Extract the [X, Y] coordinate from the center of the cell holding the provided text.  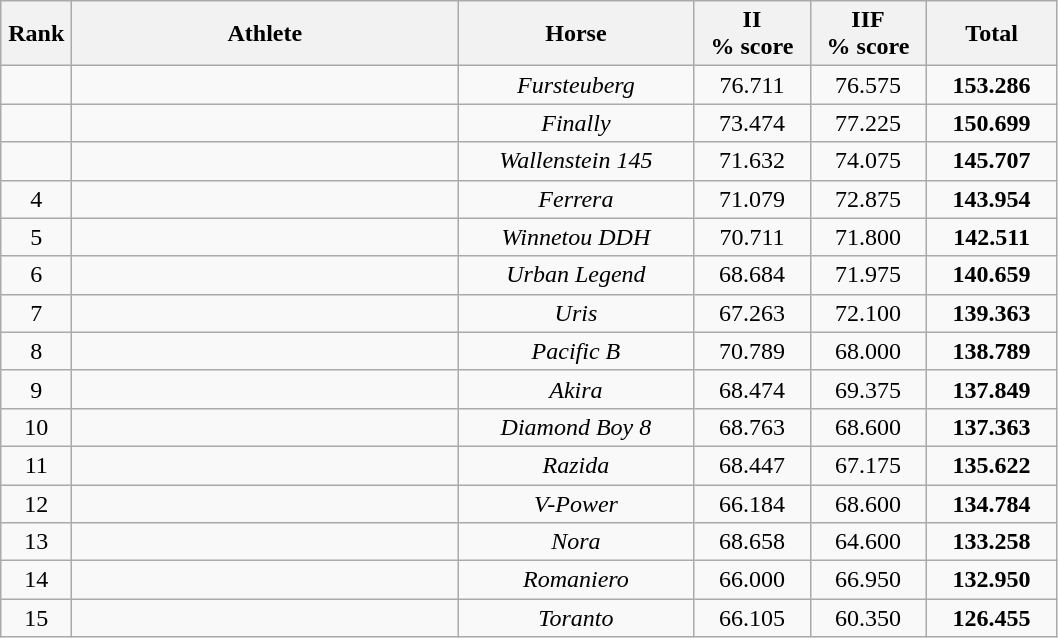
V-Power [576, 503]
71.800 [868, 237]
14 [36, 580]
Diamond Boy 8 [576, 427]
6 [36, 275]
10 [36, 427]
66.105 [752, 618]
140.659 [992, 275]
Akira [576, 389]
Nora [576, 542]
137.849 [992, 389]
68.763 [752, 427]
70.711 [752, 237]
71.975 [868, 275]
66.184 [752, 503]
76.711 [752, 85]
13 [36, 542]
126.455 [992, 618]
133.258 [992, 542]
153.286 [992, 85]
Athlete [265, 34]
73.474 [752, 123]
68.447 [752, 465]
74.075 [868, 161]
137.363 [992, 427]
68.474 [752, 389]
142.511 [992, 237]
Urban Legend [576, 275]
134.784 [992, 503]
135.622 [992, 465]
138.789 [992, 351]
Razida [576, 465]
8 [36, 351]
77.225 [868, 123]
Toranto [576, 618]
Pacific B [576, 351]
Horse [576, 34]
11 [36, 465]
76.575 [868, 85]
Total [992, 34]
Wallenstein 145 [576, 161]
66.000 [752, 580]
15 [36, 618]
Finally [576, 123]
Romaniero [576, 580]
Uris [576, 313]
66.950 [868, 580]
4 [36, 199]
Winnetou DDH [576, 237]
60.350 [868, 618]
145.707 [992, 161]
Ferrera [576, 199]
IIF% score [868, 34]
72.100 [868, 313]
7 [36, 313]
72.875 [868, 199]
67.263 [752, 313]
132.950 [992, 580]
12 [36, 503]
68.684 [752, 275]
Rank [36, 34]
69.375 [868, 389]
9 [36, 389]
68.000 [868, 351]
143.954 [992, 199]
5 [36, 237]
71.632 [752, 161]
67.175 [868, 465]
Fursteuberg [576, 85]
70.789 [752, 351]
71.079 [752, 199]
150.699 [992, 123]
139.363 [992, 313]
II% score [752, 34]
68.658 [752, 542]
64.600 [868, 542]
